From the cell containing the given text, extract its center point as [X, Y] coordinate. 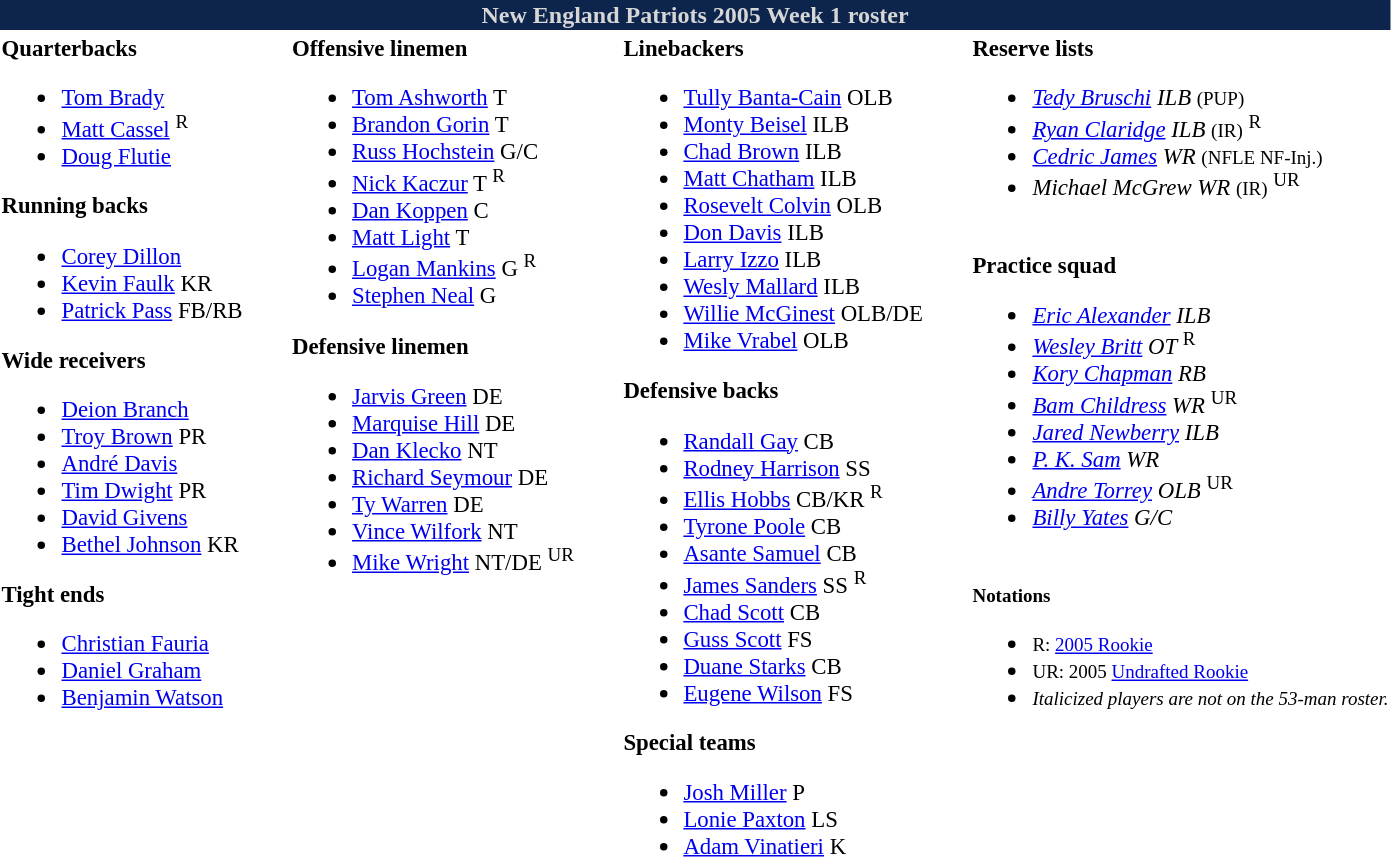
New England Patriots 2005 Week 1 roster [695, 15]
